Identify which cell holds the provided text, then report its (X, Y) central coordinate. 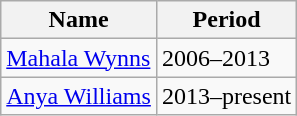
Name (79, 20)
2013–present (226, 96)
Period (226, 20)
Anya Williams (79, 96)
Mahala Wynns (79, 58)
2006–2013 (226, 58)
